Return the [X, Y] coordinate for the center point of the cell that contains the specified text.  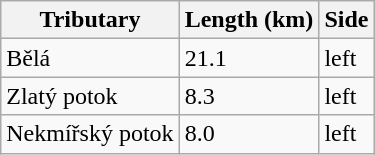
8.0 [249, 134]
Side [346, 20]
Nekmířský potok [90, 134]
Length (km) [249, 20]
Bělá [90, 58]
8.3 [249, 96]
Zlatý potok [90, 96]
21.1 [249, 58]
Tributary [90, 20]
